Search for the cell housing the specified text and yield its (x, y) center coordinate. 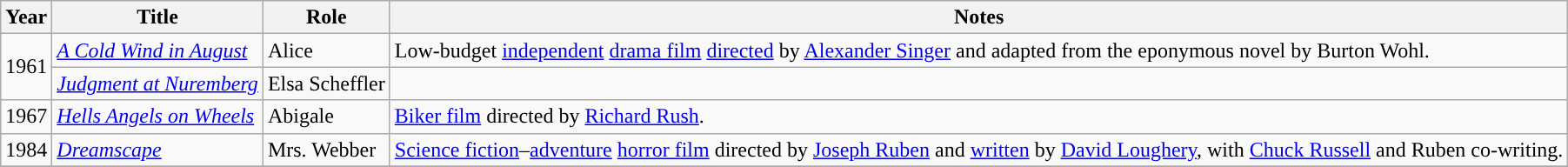
A Cold Wind in August (158, 50)
Notes (979, 17)
Alice (326, 50)
Dreamscape (158, 150)
Year (26, 17)
Abigale (326, 117)
1984 (26, 150)
Title (158, 17)
Science fiction–adventure horror film directed by Joseph Ruben and written by David Loughery, with Chuck Russell and Ruben co-writing. (979, 150)
1967 (26, 117)
Elsa Scheffler (326, 83)
1961 (26, 67)
Hells Angels on Wheels (158, 117)
Role (326, 17)
Biker film directed by Richard Rush. (979, 117)
Low-budget independent drama film directed by Alexander Singer and adapted from the eponymous novel by Burton Wohl. (979, 50)
Judgment at Nuremberg (158, 83)
Mrs. Webber (326, 150)
